For the text-containing cell, return its midpoint in [X, Y] coordinate format. 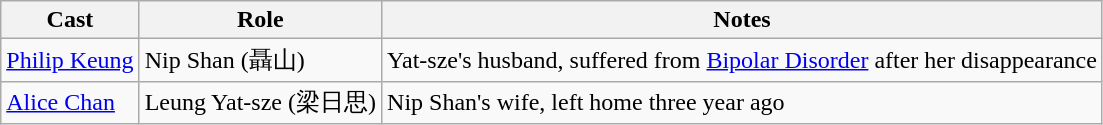
Nip Shan's wife, left home three year ago [742, 102]
Alice Chan [70, 102]
Yat-sze's husband, suffered from Bipolar Disorder after her disappearance [742, 60]
Notes [742, 20]
Philip Keung [70, 60]
Leung Yat-sze (梁日思) [260, 102]
Cast [70, 20]
Role [260, 20]
Nip Shan (聶山) [260, 60]
